Return the [x, y] coordinate for the center point of the cell that contains the specified text.  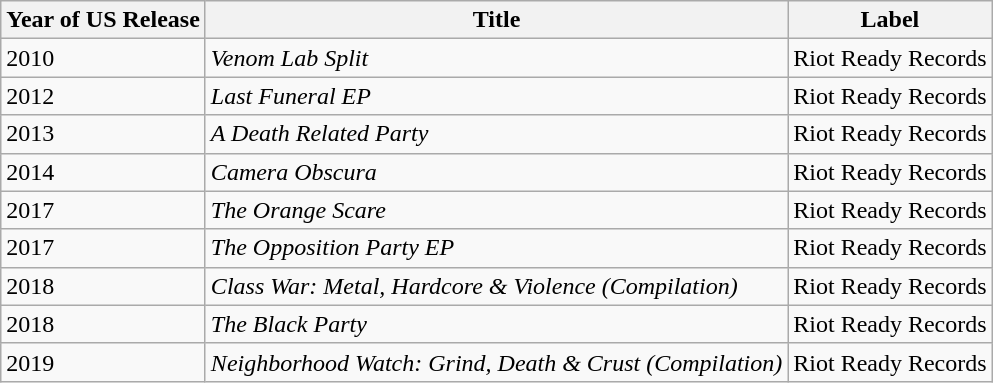
Camera Obscura [496, 172]
Label [890, 20]
Year of US Release [104, 20]
2010 [104, 58]
Last Funeral EP [496, 96]
2019 [104, 362]
2012 [104, 96]
2013 [104, 134]
Neighborhood Watch: Grind, Death & Crust (Compilation) [496, 362]
Class War: Metal, Hardcore & Violence (Compilation) [496, 286]
A Death Related Party [496, 134]
The Orange Scare [496, 210]
The Opposition Party EP [496, 248]
The Black Party [496, 324]
Venom Lab Split [496, 58]
Title [496, 20]
2014 [104, 172]
